Provide the [x, y] coordinate of the cell's center where the given text is located.  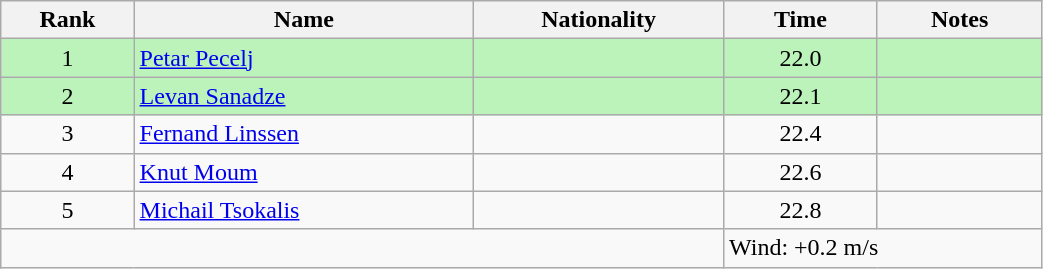
Name [304, 20]
2 [68, 96]
22.1 [800, 96]
22.6 [800, 172]
5 [68, 210]
Wind: +0.2 m/s [882, 248]
4 [68, 172]
22.4 [800, 134]
Rank [68, 20]
Michail Tsokalis [304, 210]
Levan Sanadze [304, 96]
Notes [960, 20]
Nationality [599, 20]
Fernand Linssen [304, 134]
22.0 [800, 58]
Knut Moum [304, 172]
22.8 [800, 210]
1 [68, 58]
Petar Pecelj [304, 58]
Time [800, 20]
3 [68, 134]
